Return [X, Y] of the center of cell containing provided text 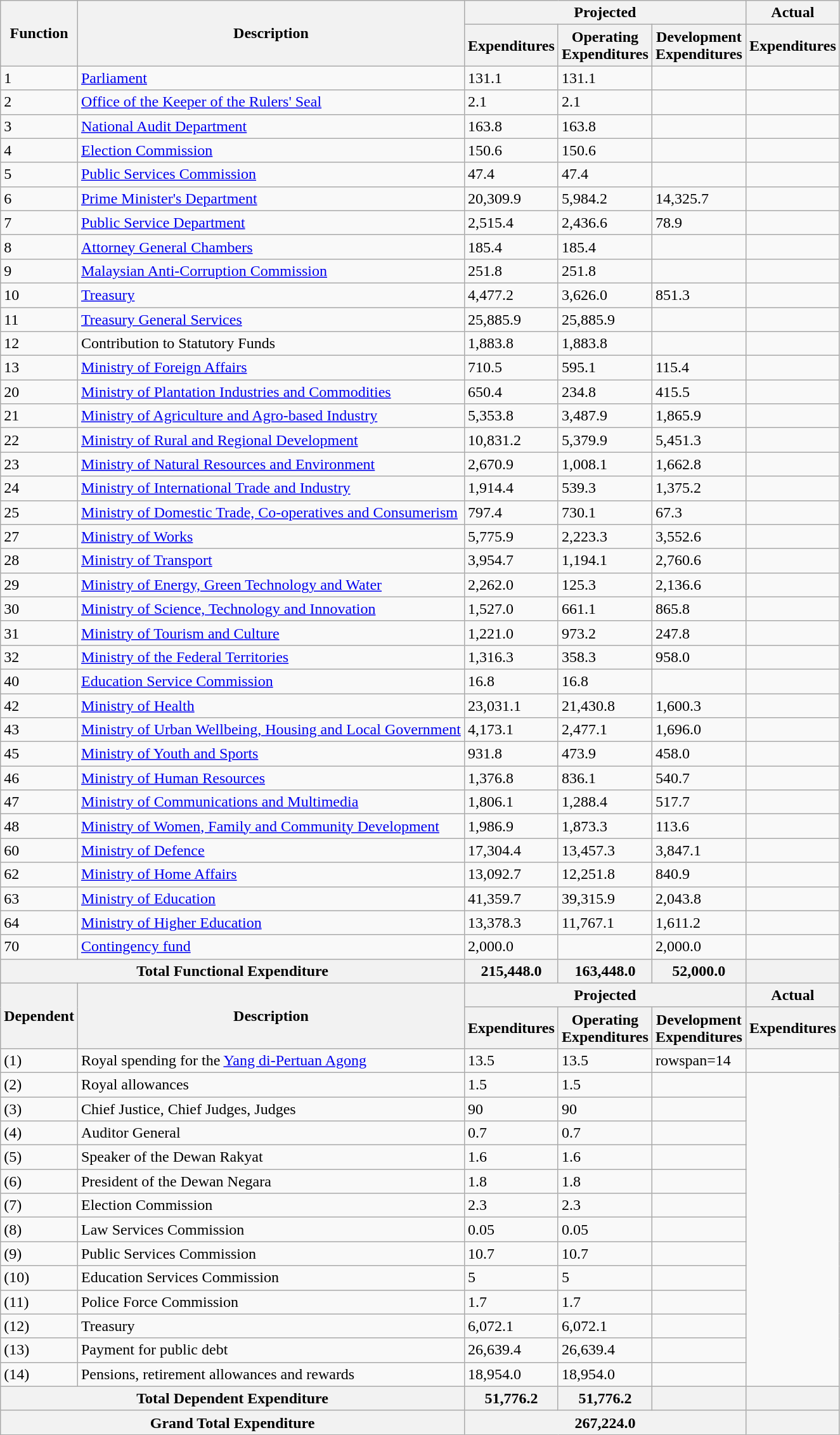
4 [39, 150]
Ministry of Home Affairs [271, 874]
32 [39, 657]
5,353.8 [511, 416]
931.8 [511, 754]
Attorney General Chambers [271, 247]
2,477.1 [605, 730]
Contribution to Statutory Funds [271, 344]
40 [39, 681]
60 [39, 850]
13,378.3 [511, 923]
Ministry of Transport [271, 561]
1,194.1 [605, 561]
540.7 [699, 778]
710.5 [511, 368]
Office of the Keeper of the Rulers' Seal [271, 102]
5,379.9 [605, 440]
3,626.0 [605, 295]
1,611.2 [699, 923]
13,092.7 [511, 874]
(13) [39, 1350]
3,954.7 [511, 561]
2,515.4 [511, 223]
Ministry of International Trade and Industry [271, 488]
(10) [39, 1278]
Pensions, retirement allowances and rewards [271, 1374]
3 [39, 126]
3,847.1 [699, 850]
Treasury General Services [271, 319]
1,865.9 [699, 416]
1,696.0 [699, 730]
45 [39, 754]
Public Service Department [271, 223]
247.8 [699, 633]
865.8 [699, 609]
9 [39, 271]
5,451.3 [699, 440]
12,251.8 [605, 874]
20 [39, 392]
1,914.4 [511, 488]
125.3 [605, 585]
Function [39, 33]
1,986.9 [511, 826]
1,873.3 [605, 826]
Education Services Commission [271, 1278]
2 [39, 102]
Ministry of Domestic Trade, Co-operatives and Consumerism [271, 512]
2,760.6 [699, 561]
851.3 [699, 295]
30 [39, 609]
52,000.0 [699, 971]
4,173.1 [511, 730]
1,221.0 [511, 633]
650.4 [511, 392]
46 [39, 778]
Royal spending for the Yang di-Pertuan Agong [271, 1060]
7 [39, 223]
(3) [39, 1109]
2,262.0 [511, 585]
8 [39, 247]
(14) [39, 1374]
Ministry of Rural and Regional Development [271, 440]
Auditor General [271, 1133]
29 [39, 585]
Contingency fund [271, 947]
661.1 [605, 609]
358.3 [605, 657]
(7) [39, 1205]
17,304.4 [511, 850]
(4) [39, 1133]
(9) [39, 1254]
836.1 [605, 778]
115.4 [699, 368]
415.5 [699, 392]
67.3 [699, 512]
1,288.4 [605, 802]
Ministry of Natural Resources and Environment [271, 464]
2,043.8 [699, 899]
43 [39, 730]
11,767.1 [605, 923]
21 [39, 416]
1,527.0 [511, 609]
Ministry of Tourism and Culture [271, 633]
Ministry of Agriculture and Agro-based Industry [271, 416]
163,448.0 [605, 971]
458.0 [699, 754]
23,031.1 [511, 706]
47 [39, 802]
70 [39, 947]
1,316.3 [511, 657]
Grand Total Expenditure [233, 1422]
President of the Dewan Negara [271, 1181]
1,376.8 [511, 778]
rowspan=14 [699, 1060]
Ministry of Human Resources [271, 778]
2,436.6 [605, 223]
3,552.6 [699, 536]
Ministry of Communications and Multimedia [271, 802]
Ministry of Women, Family and Community Development [271, 826]
797.4 [511, 512]
539.3 [605, 488]
2,136.6 [699, 585]
Law Services Commission [271, 1230]
39,315.9 [605, 899]
1,600.3 [699, 706]
Payment for public debt [271, 1350]
11 [39, 319]
13,457.3 [605, 850]
10 [39, 295]
Parliament [271, 78]
2,670.9 [511, 464]
Total Dependent Expenditure [233, 1398]
Ministry of Youth and Sports [271, 754]
National Audit Department [271, 126]
62 [39, 874]
6 [39, 198]
Ministry of Health [271, 706]
1,662.8 [699, 464]
78.9 [699, 223]
1,008.1 [605, 464]
Ministry of Works [271, 536]
595.1 [605, 368]
2,223.3 [605, 536]
42 [39, 706]
Ministry of Energy, Green Technology and Water [271, 585]
(1) [39, 1060]
23 [39, 464]
Dependent [39, 1016]
(11) [39, 1302]
3,487.9 [605, 416]
Education Service Commission [271, 681]
(2) [39, 1084]
Ministry of Science, Technology and Innovation [271, 609]
(6) [39, 1181]
234.8 [605, 392]
27 [39, 536]
517.7 [699, 802]
(5) [39, 1157]
113.6 [699, 826]
63 [39, 899]
48 [39, 826]
Ministry of Foreign Affairs [271, 368]
5,775.9 [511, 536]
(8) [39, 1230]
Total Functional Expenditure [233, 971]
Ministry of Higher Education [271, 923]
21,430.8 [605, 706]
Ministry of Education [271, 899]
1 [39, 78]
Police Force Commission [271, 1302]
Ministry of Plantation Industries and Commodities [271, 392]
20,309.9 [511, 198]
Chief Justice, Chief Judges, Judges [271, 1109]
730.1 [605, 512]
473.9 [605, 754]
Ministry of Urban Wellbeing, Housing and Local Government [271, 730]
Ministry of Defence [271, 850]
Malaysian Anti-Corruption Commission [271, 271]
64 [39, 923]
840.9 [699, 874]
12 [39, 344]
31 [39, 633]
22 [39, 440]
Prime Minister's Department [271, 198]
(12) [39, 1326]
267,224.0 [605, 1422]
1,806.1 [511, 802]
25 [39, 512]
5,984.2 [605, 198]
1,375.2 [699, 488]
215,448.0 [511, 971]
Speaker of the Dewan Rakyat [271, 1157]
Royal allowances [271, 1084]
14,325.7 [699, 198]
24 [39, 488]
13 [39, 368]
973.2 [605, 633]
958.0 [699, 657]
4,477.2 [511, 295]
Ministry of the Federal Territories [271, 657]
10,831.2 [511, 440]
28 [39, 561]
41,359.7 [511, 899]
